Search for the cell housing the specified text and yield its [X, Y] center coordinate. 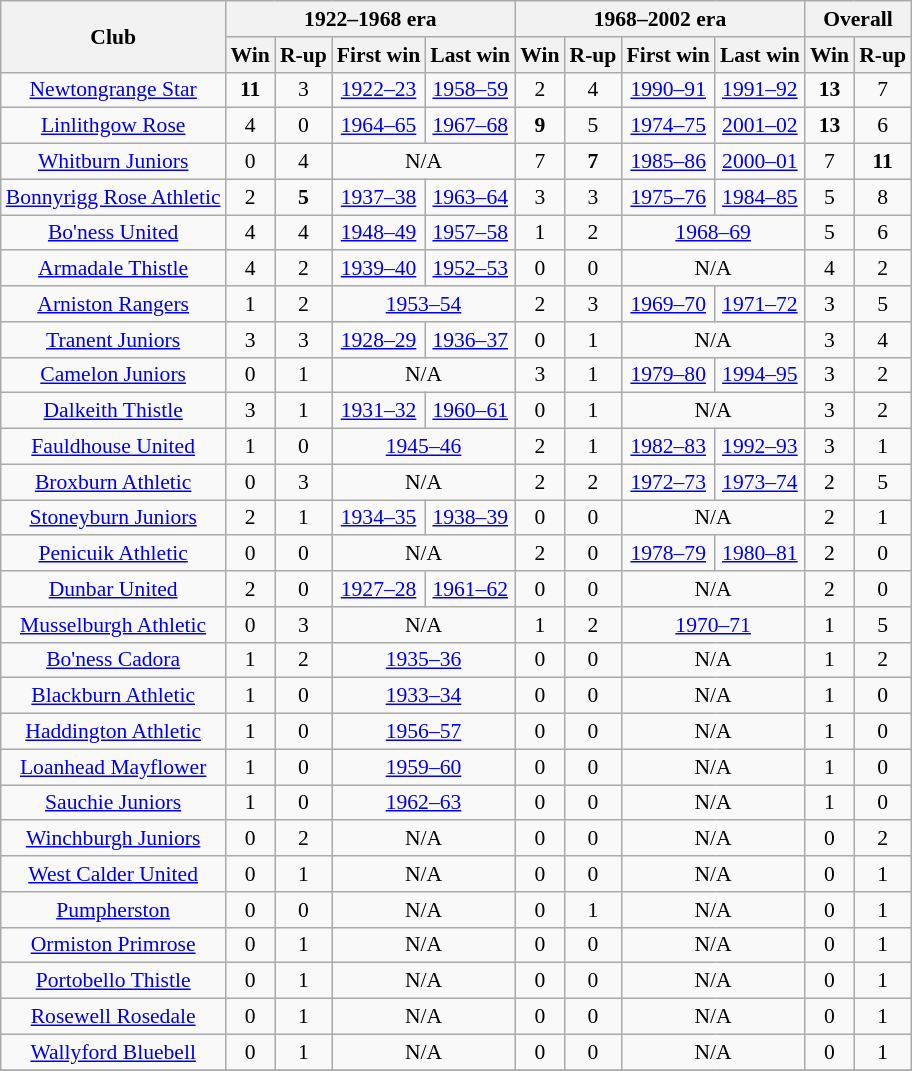
1931–32 [378, 411]
1973–74 [760, 482]
1938–39 [470, 518]
Armadale Thistle [114, 269]
Fauldhouse United [114, 447]
Stoneyburn Juniors [114, 518]
1956–57 [424, 732]
Bonnyrigg Rose Athletic [114, 197]
Tranent Juniors [114, 340]
9 [540, 126]
1968–69 [712, 233]
Portobello Thistle [114, 981]
1991–92 [760, 90]
1939–40 [378, 269]
West Calder United [114, 874]
Overall [858, 19]
1935–36 [424, 660]
1958–59 [470, 90]
Dunbar United [114, 589]
1945–46 [424, 447]
1975–76 [668, 197]
1967–68 [470, 126]
Newtongrange Star [114, 90]
Loanhead Mayflower [114, 767]
1960–61 [470, 411]
1948–49 [378, 233]
1971–72 [760, 304]
1974–75 [668, 126]
Haddington Athletic [114, 732]
Whitburn Juniors [114, 162]
Bo'ness Cadora [114, 660]
Camelon Juniors [114, 375]
Penicuik Athletic [114, 554]
Sauchie Juniors [114, 803]
Rosewell Rosedale [114, 1017]
Blackburn Athletic [114, 696]
1934–35 [378, 518]
1959–60 [424, 767]
Ormiston Primrose [114, 945]
1937–38 [378, 197]
Linlithgow Rose [114, 126]
1985–86 [668, 162]
1961–62 [470, 589]
Dalkeith Thistle [114, 411]
2000–01 [760, 162]
Winchburgh Juniors [114, 839]
1936–37 [470, 340]
1922–1968 era [371, 19]
2001–02 [760, 126]
Wallyford Bluebell [114, 1052]
Bo'ness United [114, 233]
1980–81 [760, 554]
Pumpherston [114, 910]
1933–34 [424, 696]
1928–29 [378, 340]
1968–2002 era [660, 19]
1962–63 [424, 803]
1953–54 [424, 304]
1922–23 [378, 90]
1963–64 [470, 197]
1969–70 [668, 304]
1978–79 [668, 554]
Club [114, 36]
1972–73 [668, 482]
1994–95 [760, 375]
1990–91 [668, 90]
8 [882, 197]
1952–53 [470, 269]
1979–80 [668, 375]
Musselburgh Athletic [114, 625]
1992–93 [760, 447]
Broxburn Athletic [114, 482]
1964–65 [378, 126]
1927–28 [378, 589]
1982–83 [668, 447]
Arniston Rangers [114, 304]
1970–71 [712, 625]
1957–58 [470, 233]
1984–85 [760, 197]
